From the cell containing the given text, extract its center point as [x, y] coordinate. 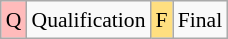
Qualification [89, 20]
Q [14, 20]
F [162, 20]
Final [200, 20]
